Identify which cell holds the provided text, then report its (x, y) central coordinate. 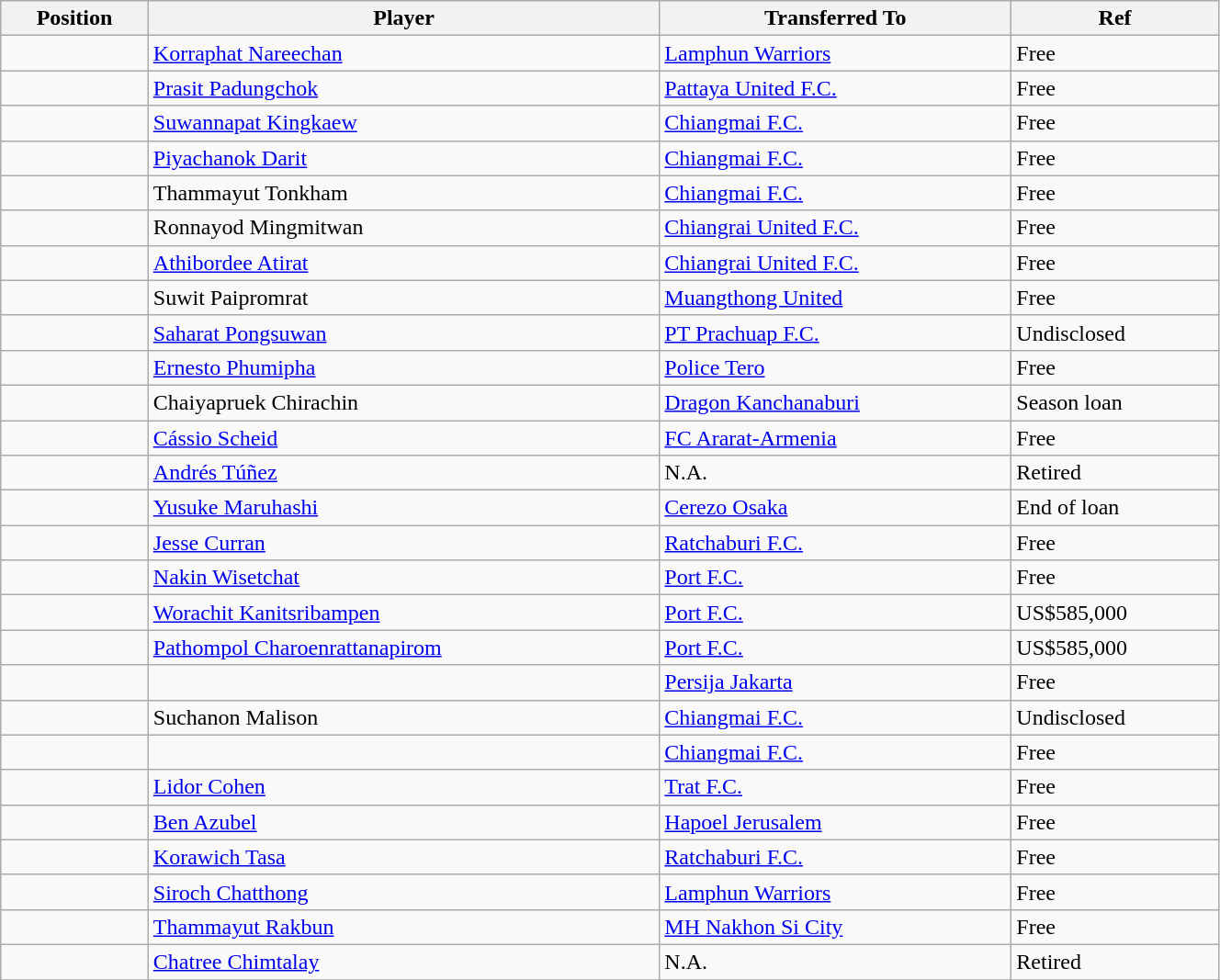
PT Prachuap F.C. (836, 332)
MH Nakhon Si City (836, 927)
Nakin Wisetchat (404, 578)
FC Ararat-Armenia (836, 438)
Ben Azubel (404, 822)
Andrés Túñez (404, 473)
Ernesto Phumipha (404, 367)
Lidor Cohen (404, 787)
Cássio Scheid (404, 438)
Saharat Pongsuwan (404, 332)
Position (75, 18)
Hapoel Jerusalem (836, 822)
Worachit Kanitsribampen (404, 613)
End of loan (1115, 508)
Ref (1115, 18)
Suwannapat Kingkaew (404, 123)
Piyachanok Darit (404, 158)
Cerezo Osaka (836, 508)
Chaiyapruek Chirachin (404, 402)
Yusuke Maruhashi (404, 508)
Police Tero (836, 367)
Suwit Paipromrat (404, 298)
Ronnayod Mingmitwan (404, 228)
Korraphat Nareechan (404, 53)
Pathompol Charoenrattanapirom (404, 648)
Thammayut Tonkham (404, 193)
Korawich Tasa (404, 857)
Dragon Kanchanaburi (836, 402)
Athibordee Atirat (404, 263)
Pattaya United F.C. (836, 88)
Season loan (1115, 402)
Trat F.C. (836, 787)
Thammayut Rakbun (404, 927)
Muangthong United (836, 298)
Transferred To (836, 18)
Persija Jakarta (836, 682)
Suchanon Malison (404, 717)
Siroch Chatthong (404, 892)
Prasit Padungchok (404, 88)
Player (404, 18)
Jesse Curran (404, 543)
Chatree Chimtalay (404, 962)
